Output the (X, Y) coordinate of the center of the cell containing the given text.  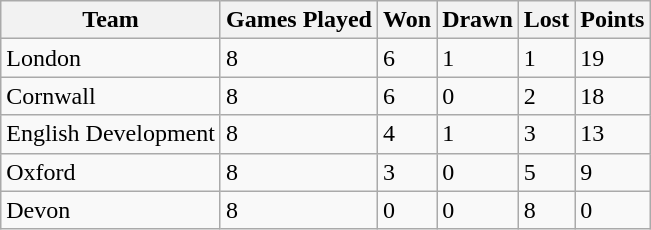
5 (546, 172)
Points (612, 20)
18 (612, 96)
London (111, 58)
Oxford (111, 172)
Team (111, 20)
Won (408, 20)
2 (546, 96)
4 (408, 134)
13 (612, 134)
19 (612, 58)
Cornwall (111, 96)
Games Played (298, 20)
Drawn (478, 20)
9 (612, 172)
Lost (546, 20)
Devon (111, 210)
English Development (111, 134)
